Extract the [X, Y] coordinate from the center of the cell holding the provided text.  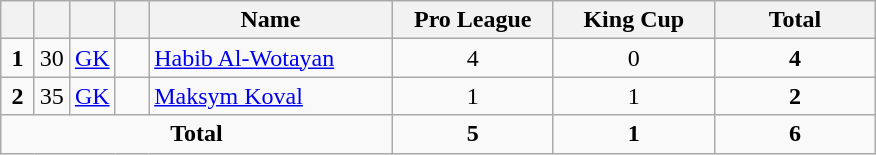
35 [52, 96]
Name [271, 20]
Habib Al-Wotayan [271, 58]
0 [634, 58]
King Cup [634, 20]
5 [472, 134]
30 [52, 58]
Pro League [472, 20]
Maksym Koval [271, 96]
6 [794, 134]
